Search for the cell housing the specified text and yield its (x, y) center coordinate. 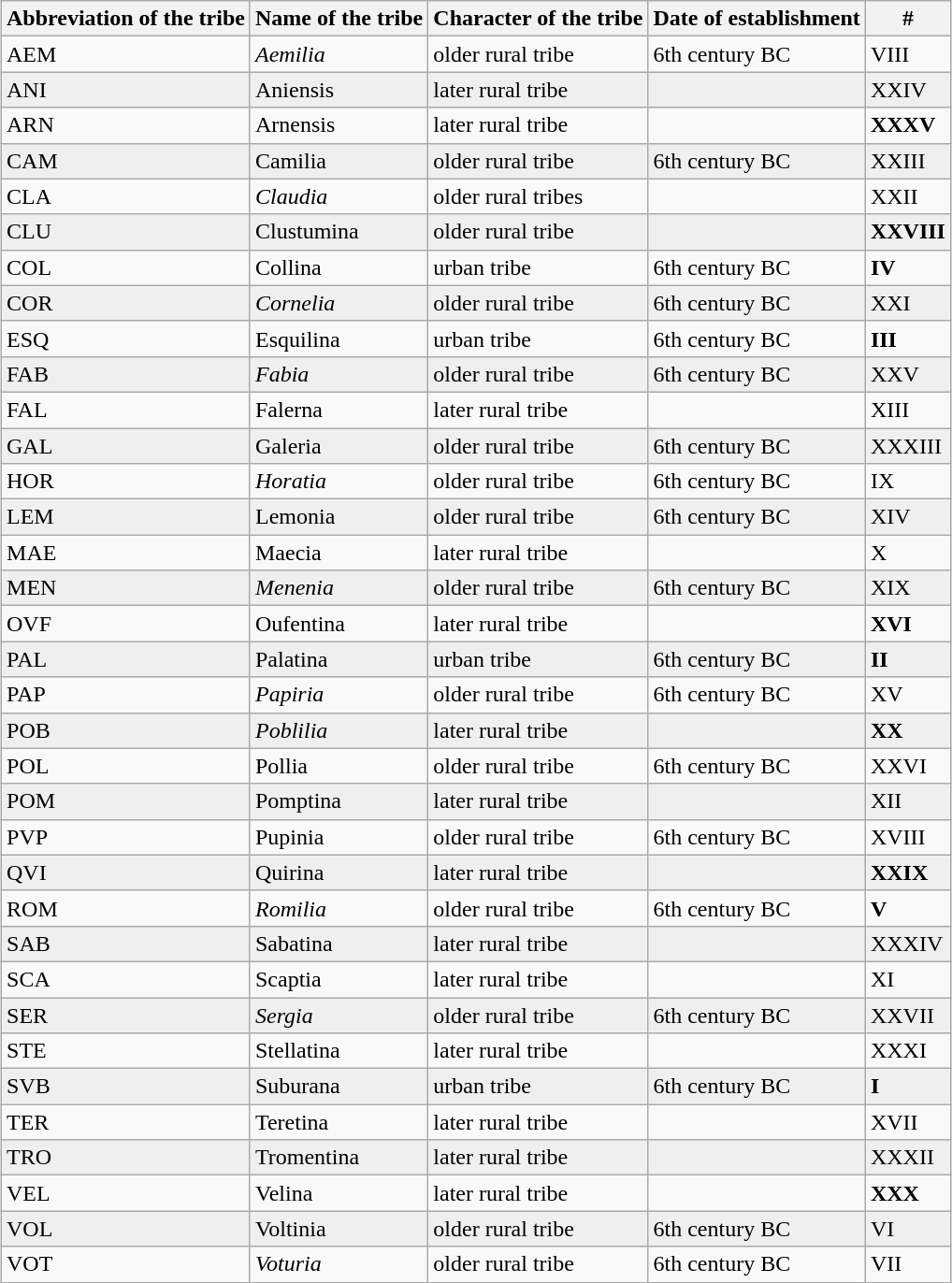
Claudia (339, 196)
Romilia (339, 908)
XXX (907, 1193)
XXI (907, 303)
XXIV (907, 90)
Falerna (339, 410)
SAB (126, 944)
XII (907, 801)
V (907, 908)
I (907, 1087)
ANI (126, 90)
POL (126, 766)
STE (126, 1051)
Menenia (339, 588)
Lemonia (339, 517)
VEL (126, 1193)
Oufentina (339, 624)
older rural tribes (539, 196)
Aniensis (339, 90)
SER (126, 1015)
III (907, 339)
GAL (126, 446)
VOL (126, 1229)
XXVIII (907, 232)
Papiria (339, 695)
CAM (126, 161)
XXXV (907, 125)
XV (907, 695)
MAE (126, 553)
Maecia (339, 553)
XXIII (907, 161)
FAB (126, 374)
HOR (126, 482)
Cornelia (339, 303)
Collina (339, 267)
Scaptia (339, 979)
CLA (126, 196)
XXXI (907, 1051)
POB (126, 730)
COL (126, 267)
QVI (126, 872)
VIII (907, 54)
Horatia (339, 482)
IV (907, 267)
XXXIV (907, 944)
LEM (126, 517)
Voltinia (339, 1229)
COR (126, 303)
Abbreviation of the tribe (126, 19)
Esquilina (339, 339)
Velina (339, 1193)
Arnensis (339, 125)
MEN (126, 588)
XXV (907, 374)
Poblilia (339, 730)
Palatina (339, 659)
Voturia (339, 1264)
PVP (126, 837)
XIII (907, 410)
X (907, 553)
Galeria (339, 446)
ARN (126, 125)
Sabatina (339, 944)
Fabia (339, 374)
Suburana (339, 1087)
IX (907, 482)
Tromentina (339, 1158)
Character of the tribe (539, 19)
PAP (126, 695)
II (907, 659)
XIV (907, 517)
OVF (126, 624)
Stellatina (339, 1051)
Pupinia (339, 837)
XXII (907, 196)
Camilia (339, 161)
POM (126, 801)
VI (907, 1229)
CLU (126, 232)
SVB (126, 1087)
XX (907, 730)
TRO (126, 1158)
Quirina (339, 872)
# (907, 19)
XXXIII (907, 446)
Sergia (339, 1015)
XXIX (907, 872)
XVIII (907, 837)
TER (126, 1122)
XXVI (907, 766)
XVII (907, 1122)
ESQ (126, 339)
VII (907, 1264)
AEM (126, 54)
XXVII (907, 1015)
Pomptina (339, 801)
Aemilia (339, 54)
Clustumina (339, 232)
XI (907, 979)
Pollia (339, 766)
XIX (907, 588)
ROM (126, 908)
Teretina (339, 1122)
Name of the tribe (339, 19)
Date of establishment (757, 19)
VOT (126, 1264)
XXXII (907, 1158)
SCA (126, 979)
FAL (126, 410)
PAL (126, 659)
XVI (907, 624)
